Provide the (x, y) coordinate of the cell's center where the given text is located.  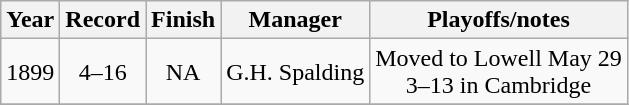
Finish (184, 20)
Manager (296, 20)
4–16 (103, 72)
Playoffs/notes (499, 20)
NA (184, 72)
Year (30, 20)
G.H. Spalding (296, 72)
Moved to Lowell May 293–13 in Cambridge (499, 72)
1899 (30, 72)
Record (103, 20)
